From the cell containing the given text, extract its center point as (X, Y) coordinate. 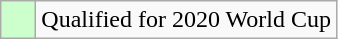
Qualified for 2020 World Cup (186, 20)
